From the cell containing the given text, extract its center point as [x, y] coordinate. 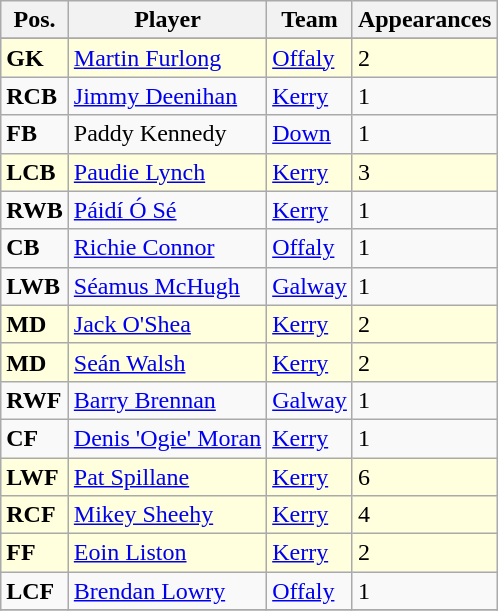
Pat Spillane [167, 477]
RCF [35, 515]
Mikey Sheehy [167, 515]
Player [167, 20]
Richie Connor [167, 248]
Jack O'Shea [167, 324]
RCB [35, 96]
Appearances [424, 20]
FF [35, 553]
LCB [35, 172]
Down [310, 134]
Seán Walsh [167, 362]
LWB [35, 286]
4 [424, 515]
RWF [35, 400]
Paudie Lynch [167, 172]
FB [35, 134]
Denis 'Ogie' Moran [167, 438]
6 [424, 477]
GK [35, 58]
Páidí Ó Sé [167, 210]
CB [35, 248]
Paddy Kennedy [167, 134]
RWB [35, 210]
LWF [35, 477]
LCF [35, 591]
Eoin Liston [167, 553]
Barry Brennan [167, 400]
3 [424, 172]
Jimmy Deenihan [167, 96]
Pos. [35, 20]
Brendan Lowry [167, 591]
Team [310, 20]
CF [35, 438]
Séamus McHugh [167, 286]
Martin Furlong [167, 58]
